Determine the (X, Y) coordinate at the center of the cell enclosing the given text.  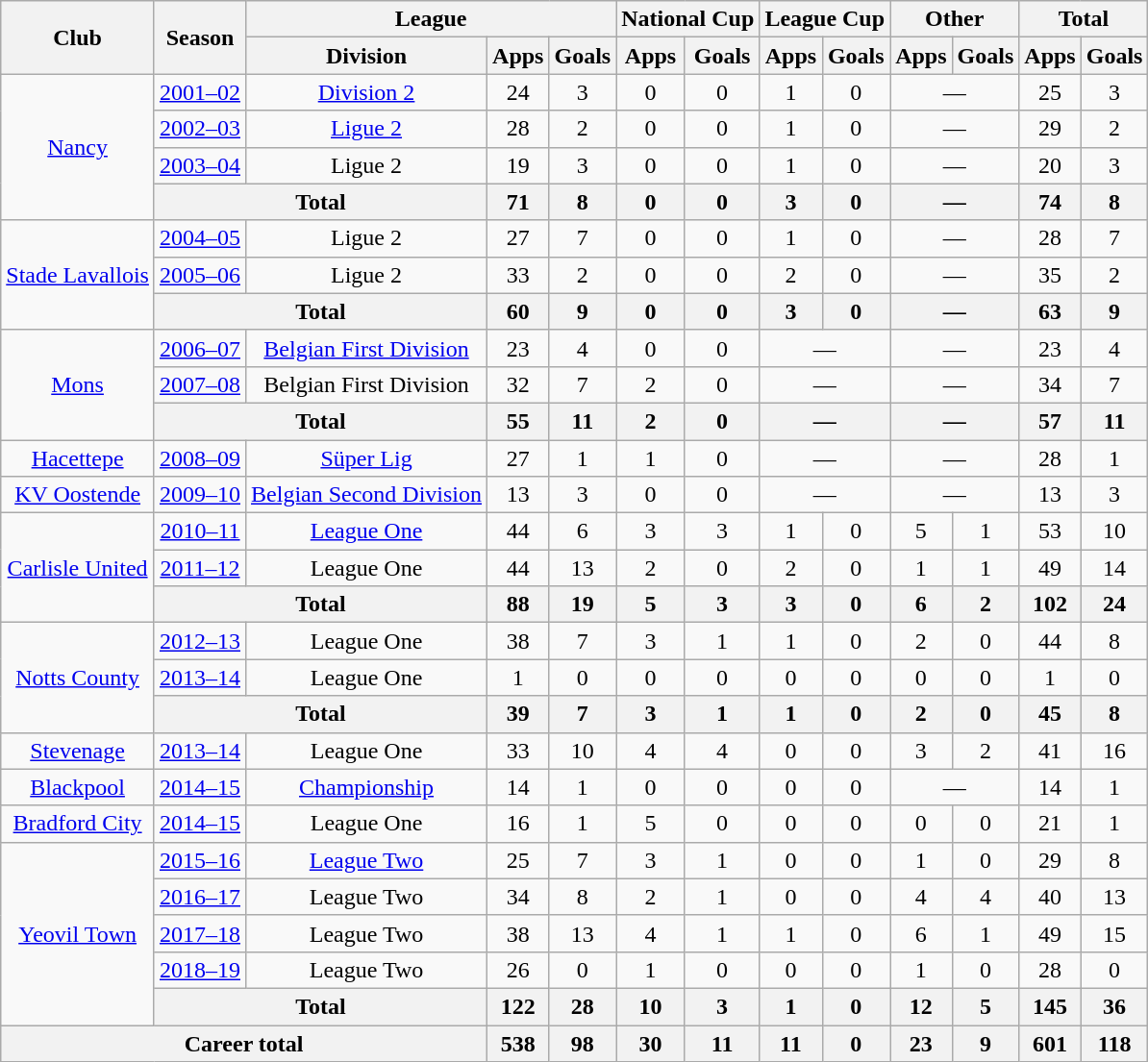
2009–10 (200, 495)
145 (1050, 1006)
26 (518, 970)
2011–12 (200, 568)
63 (1050, 311)
Championship (367, 787)
2002–03 (200, 129)
601 (1050, 1043)
98 (583, 1043)
2012–13 (200, 641)
2006–07 (200, 348)
Belgian Second Division (367, 495)
Blackpool (78, 787)
74 (1050, 202)
55 (518, 421)
Hacettepe (78, 458)
36 (1114, 1006)
53 (1050, 531)
Nancy (78, 147)
2010–11 (200, 531)
122 (518, 1006)
League Cup (825, 19)
2016–17 (200, 897)
21 (1050, 824)
Other (955, 19)
2007–08 (200, 384)
Stade Lavallois (78, 275)
Season (200, 37)
Süper Lig (367, 458)
Notts County (78, 678)
2004–05 (200, 238)
102 (1050, 605)
15 (1114, 933)
Division 2 (367, 92)
39 (518, 714)
Division (367, 56)
Club (78, 37)
2001–02 (200, 92)
KV Oostende (78, 495)
12 (921, 1006)
57 (1050, 421)
538 (518, 1043)
30 (651, 1043)
2005–06 (200, 275)
60 (518, 311)
2008–09 (200, 458)
40 (1050, 897)
National Cup (688, 19)
2018–19 (200, 970)
32 (518, 384)
118 (1114, 1043)
Yeovil Town (78, 933)
Carlisle United (78, 568)
41 (1050, 751)
Career total (244, 1043)
20 (1050, 165)
71 (518, 202)
2015–16 (200, 860)
Mons (78, 384)
Stevenage (78, 751)
35 (1050, 275)
2003–04 (200, 165)
2017–18 (200, 933)
Bradford City (78, 824)
League (431, 19)
45 (1050, 714)
88 (518, 605)
